Pinpoint the cell where the given text exists, returning its [x, y] midpoint coordinate. 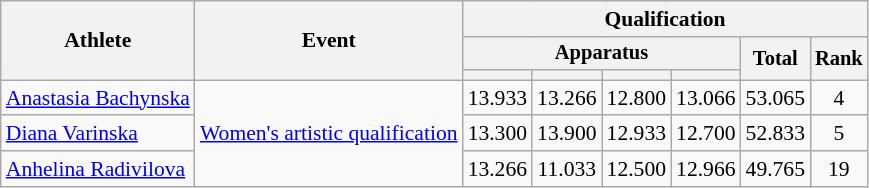
Anhelina Radivilova [98, 169]
Rank [839, 58]
12.800 [636, 98]
Women's artistic qualification [329, 134]
13.933 [498, 98]
12.500 [636, 169]
53.065 [776, 98]
Event [329, 40]
12.700 [706, 134]
13.300 [498, 134]
Qualification [666, 19]
Anastasia Bachynska [98, 98]
13.900 [566, 134]
5 [839, 134]
Apparatus [602, 54]
11.033 [566, 169]
Diana Varinska [98, 134]
12.966 [706, 169]
13.066 [706, 98]
4 [839, 98]
Athlete [98, 40]
49.765 [776, 169]
19 [839, 169]
Total [776, 58]
52.833 [776, 134]
12.933 [636, 134]
